Locate the cell with the specified text and output its [X, Y] center coordinate. 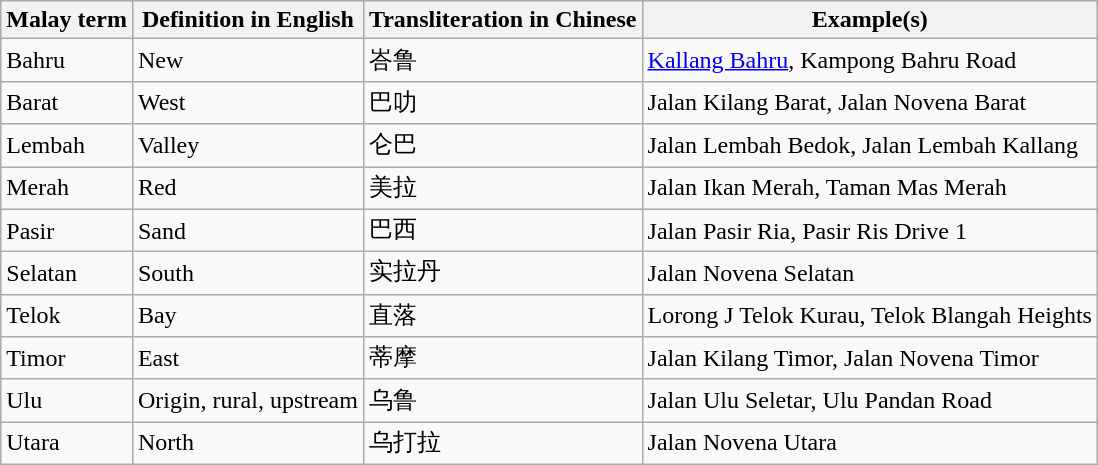
Kallang Bahru, Kampong Bahru Road [870, 60]
巴西 [502, 230]
Example(s) [870, 20]
Jalan Pasir Ria, Pasir Ris Drive 1 [870, 230]
Selatan [67, 274]
New [248, 60]
South [248, 274]
Lembah [67, 146]
峇鲁 [502, 60]
Malay term [67, 20]
蒂摩 [502, 358]
North [248, 444]
乌打拉 [502, 444]
Sand [248, 230]
Valley [248, 146]
实拉丹 [502, 274]
Jalan Novena Utara [870, 444]
Jalan Novena Selatan [870, 274]
Red [248, 188]
Jalan Ulu Seletar, Ulu Pandan Road [870, 400]
Timor [67, 358]
Utara [67, 444]
Bahru [67, 60]
Telok [67, 316]
美拉 [502, 188]
直落 [502, 316]
Origin, rural, upstream [248, 400]
Barat [67, 102]
乌鲁 [502, 400]
Definition in English [248, 20]
East [248, 358]
Jalan Lembah Bedok, Jalan Lembah Kallang [870, 146]
Jalan Ikan Merah, Taman Mas Merah [870, 188]
Jalan Kilang Barat, Jalan Novena Barat [870, 102]
仑巴 [502, 146]
Pasir [67, 230]
Merah [67, 188]
Jalan Kilang Timor, Jalan Novena Timor [870, 358]
Transliteration in Chinese [502, 20]
巴叻 [502, 102]
Bay [248, 316]
West [248, 102]
Lorong J Telok Kurau, Telok Blangah Heights [870, 316]
Ulu [67, 400]
